Return the (X, Y) coordinate for the center point of the cell that contains the specified text.  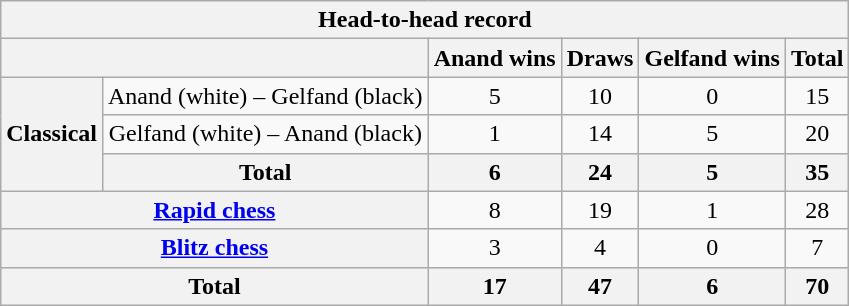
4 (600, 248)
7 (817, 248)
35 (817, 172)
Anand wins (494, 58)
8 (494, 210)
17 (494, 286)
Gelfand wins (712, 58)
47 (600, 286)
Head-to-head record (425, 20)
Classical (52, 134)
14 (600, 134)
70 (817, 286)
28 (817, 210)
Rapid chess (214, 210)
Anand (white) – Gelfand (black) (265, 96)
Draws (600, 58)
19 (600, 210)
Gelfand (white) – Anand (black) (265, 134)
3 (494, 248)
15 (817, 96)
10 (600, 96)
Blitz chess (214, 248)
20 (817, 134)
24 (600, 172)
